Pinpoint the cell where the given text exists, returning its (X, Y) midpoint coordinate. 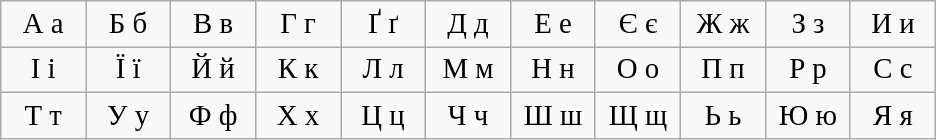
Х х (298, 116)
Щ щ (638, 116)
С с (892, 70)
Б б (128, 24)
З з (808, 24)
Й й (214, 70)
Л л (384, 70)
Я я (892, 116)
У у (128, 116)
Ш ш (552, 116)
П п (722, 70)
Ю ю (808, 116)
Д д (468, 24)
Ч ч (468, 116)
А а (44, 24)
Г г (298, 24)
Р р (808, 70)
Ґ ґ (384, 24)
О о (638, 70)
К к (298, 70)
Т т (44, 116)
Ц ц (384, 116)
М м (468, 70)
Ь ь (722, 116)
Ї ї (128, 70)
Н н (552, 70)
І і (44, 70)
Ж ж (722, 24)
Є є (638, 24)
Е е (552, 24)
Ф ф (214, 116)
В в (214, 24)
И и (892, 24)
